From the cell containing the given text, extract its center point as (X, Y) coordinate. 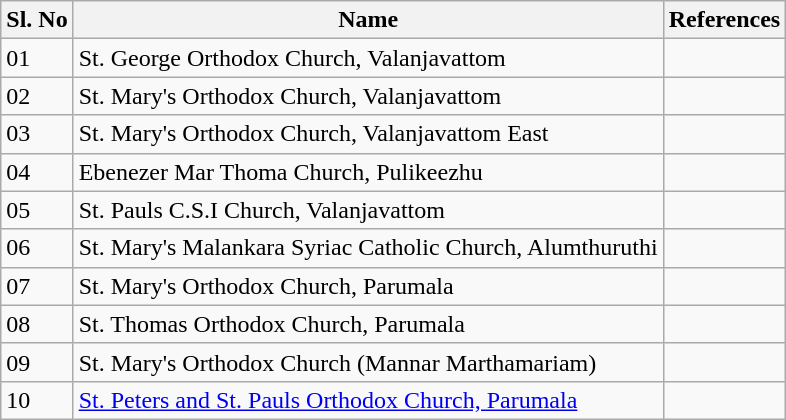
04 (37, 172)
01 (37, 58)
03 (37, 134)
08 (37, 324)
St. Peters and St. Pauls Orthodox Church, Parumala (368, 400)
06 (37, 248)
09 (37, 362)
St. Mary's Malankara Syriac Catholic Church, Alumthuruthi (368, 248)
St. Mary's Orthodox Church, Valanjavattom East (368, 134)
St. Pauls C.S.I Church, Valanjavattom (368, 210)
St. Thomas Orthodox Church, Parumala (368, 324)
Sl. No (37, 20)
10 (37, 400)
References (724, 20)
07 (37, 286)
Ebenezer Mar Thoma Church, Pulikeezhu (368, 172)
St. Mary's Orthodox Church (Mannar Marthamariam) (368, 362)
Name (368, 20)
St. George Orthodox Church, Valanjavattom (368, 58)
St. Mary's Orthodox Church, Valanjavattom (368, 96)
05 (37, 210)
St. Mary's Orthodox Church, Parumala (368, 286)
02 (37, 96)
